Locate the cell with the specified text and output its [x, y] center coordinate. 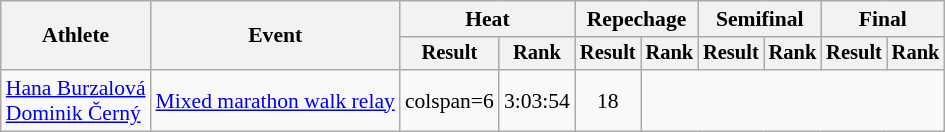
Event [276, 36]
Final [882, 19]
Semifinal [760, 19]
3:03:54 [537, 100]
colspan=6 [450, 100]
Repechage [636, 19]
Heat [488, 19]
Hana BurzalováDominik Černý [76, 100]
Mixed marathon walk relay [276, 100]
18 [608, 100]
Athlete [76, 36]
